Locate the cell with the specified text and output its (X, Y) center coordinate. 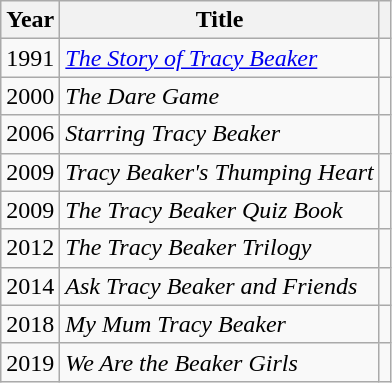
Starring Tracy Beaker (220, 134)
2000 (30, 96)
Year (30, 20)
My Mum Tracy Beaker (220, 324)
2019 (30, 362)
Title (220, 20)
Ask Tracy Beaker and Friends (220, 286)
Tracy Beaker's Thumping Heart (220, 172)
2012 (30, 248)
The Story of Tracy Beaker (220, 58)
The Tracy Beaker Quiz Book (220, 210)
We Are the Beaker Girls (220, 362)
The Tracy Beaker Trilogy (220, 248)
2018 (30, 324)
2006 (30, 134)
The Dare Game (220, 96)
1991 (30, 58)
2014 (30, 286)
